Detect which cell encompasses the target text, then output its [X, Y] center coordinate. 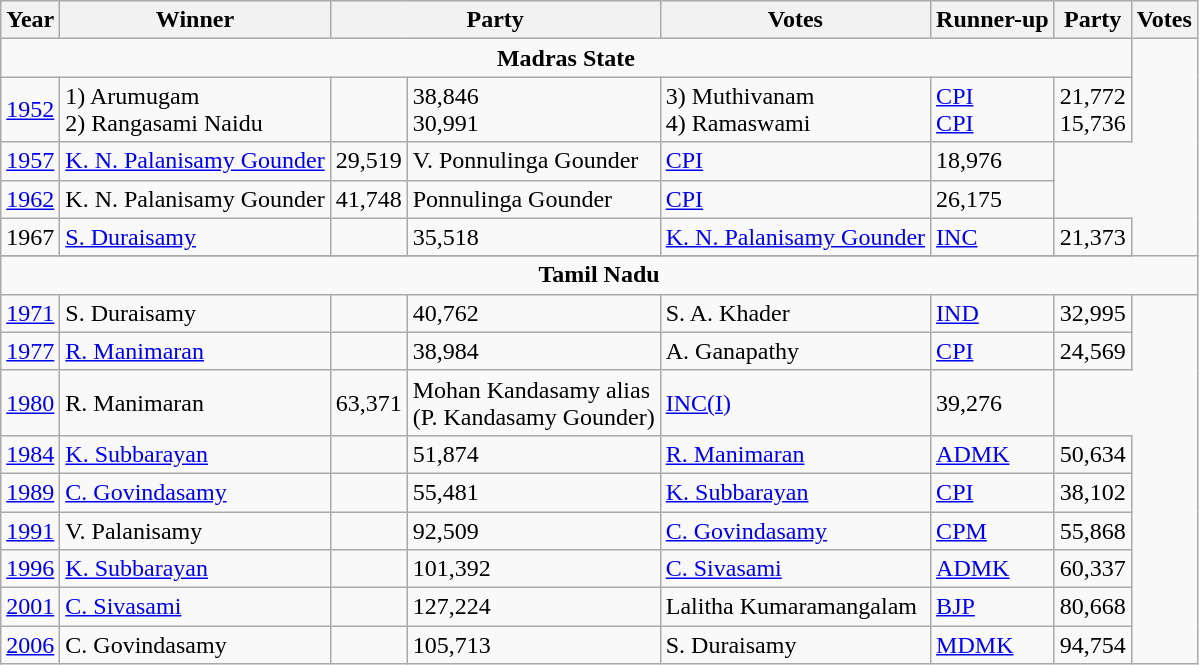
101,392 [534, 569]
35,518 [534, 237]
50,634 [1092, 454]
38,846 30,991 [534, 110]
BJP [993, 607]
Winner [195, 20]
Madras State [566, 58]
41,748 [368, 199]
1996 [30, 569]
1957 [30, 161]
CPM [993, 531]
63,371 [368, 402]
51,874 [534, 454]
V. Palanisamy [195, 531]
1991 [30, 531]
Year [30, 20]
29,519 [368, 161]
105,713 [534, 645]
24,569 [1092, 351]
1962 [30, 199]
38,102 [1092, 492]
1967 [30, 237]
94,754 [1092, 645]
1) Arumugam 2) Rangasami Naidu [195, 110]
80,668 [1092, 607]
CPI CPI [993, 110]
IND [993, 313]
1980 [30, 402]
55,481 [534, 492]
3) Muthivanam 4) Ramaswami [795, 110]
60,337 [1092, 569]
Tamil Nadu [600, 275]
Ponnulinga Gounder [534, 199]
Lalitha Kumaramangalam [795, 607]
1952 [30, 110]
Runner-up [993, 20]
1984 [30, 454]
A. Ganapathy [795, 351]
2001 [30, 607]
1989 [30, 492]
Mohan Kandasamy alias (P. Kandasamy Gounder) [534, 402]
21,772 15,736 [1092, 110]
92,509 [534, 531]
127,224 [534, 607]
40,762 [534, 313]
INC(I) [795, 402]
39,276 [993, 402]
S. A. Khader [795, 313]
INC [993, 237]
18,976 [993, 161]
2006 [30, 645]
32,995 [1092, 313]
26,175 [993, 199]
55,868 [1092, 531]
V. Ponnulinga Gounder [534, 161]
1977 [30, 351]
21,373 [1092, 237]
MDMK [993, 645]
1971 [30, 313]
38,984 [534, 351]
